From the cell containing the given text, extract its center point as (x, y) coordinate. 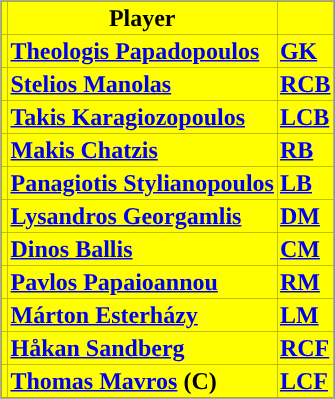
RCF (306, 348)
RM (306, 282)
LCF (306, 380)
Pavlos Papaioannou (142, 282)
Håkan Sandberg (142, 348)
LM (306, 314)
Makis Chatzis (142, 150)
Thomas Mavros (C) (142, 380)
Dinos Ballis (142, 248)
RCB (306, 84)
LCB (306, 116)
GK (306, 50)
Lysandros Georgamlis (142, 216)
Márton Esterházy (142, 314)
Player (142, 18)
Takis Karagiozopoulos (142, 116)
Theologis Papadopoulos (142, 50)
LB (306, 182)
RB (306, 150)
Stelios Manolas (142, 84)
Panagiotis Stylianopoulos (142, 182)
DM (306, 216)
CM (306, 248)
